Locate the cell with the specified text and output its (x, y) center coordinate. 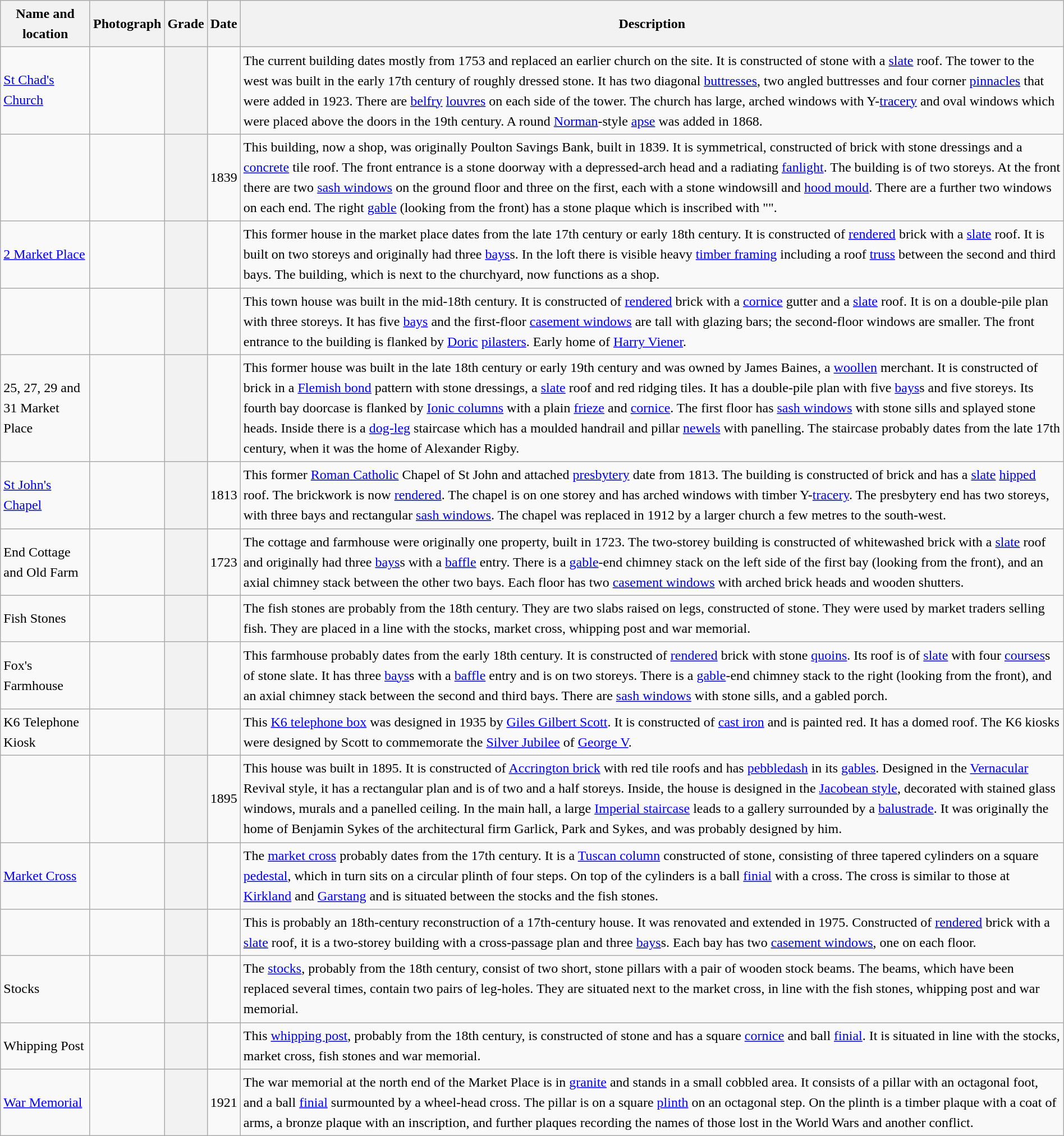
Stocks (45, 990)
End Cottage and Old Farm (45, 562)
1921 (223, 1103)
Photograph (127, 24)
Grade (186, 24)
2 Market Place (45, 255)
1723 (223, 562)
St John's Chapel (45, 495)
1839 (223, 177)
Whipping Post (45, 1046)
Fox's Farmhouse (45, 675)
Market Cross (45, 876)
Date (223, 24)
Name and location (45, 24)
1895 (223, 799)
1813 (223, 495)
Description (652, 24)
25, 27, 29 and 31 Market Place (45, 408)
K6 Telephone Kiosk (45, 732)
St Chad's Church (45, 91)
War Memorial (45, 1103)
Fish Stones (45, 618)
